Return (X, Y) of the center of cell containing provided text 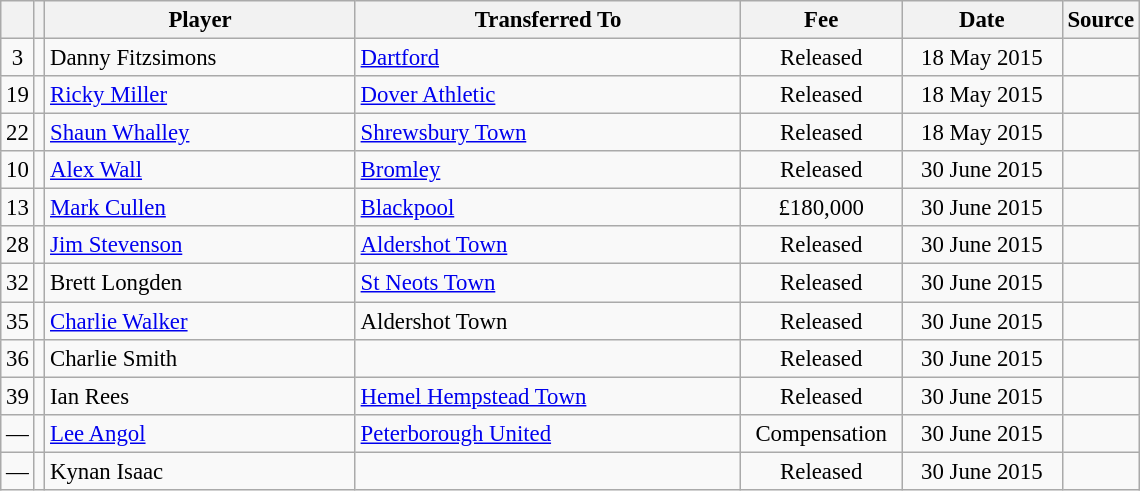
Charlie Smith (200, 358)
£180,000 (822, 208)
10 (18, 170)
Peterborough United (548, 433)
Brett Longden (200, 283)
Hemel Hempstead Town (548, 396)
Shrewsbury Town (548, 133)
Kynan Isaac (200, 471)
Fee (822, 20)
Dover Athletic (548, 95)
Ricky Miller (200, 95)
32 (18, 283)
28 (18, 245)
Player (200, 20)
Jim Stevenson (200, 245)
Lee Angol (200, 433)
Compensation (822, 433)
35 (18, 321)
13 (18, 208)
22 (18, 133)
Danny Fitzsimons (200, 58)
Transferred To (548, 20)
Date (982, 20)
Charlie Walker (200, 321)
3 (18, 58)
Mark Cullen (200, 208)
39 (18, 396)
Ian Rees (200, 396)
19 (18, 95)
Bromley (548, 170)
St Neots Town (548, 283)
Blackpool (548, 208)
Dartford (548, 58)
Source (1100, 20)
Alex Wall (200, 170)
Shaun Whalley (200, 133)
36 (18, 358)
